Scan for the cell matching the given text and deliver its (x, y) coordinate at center. 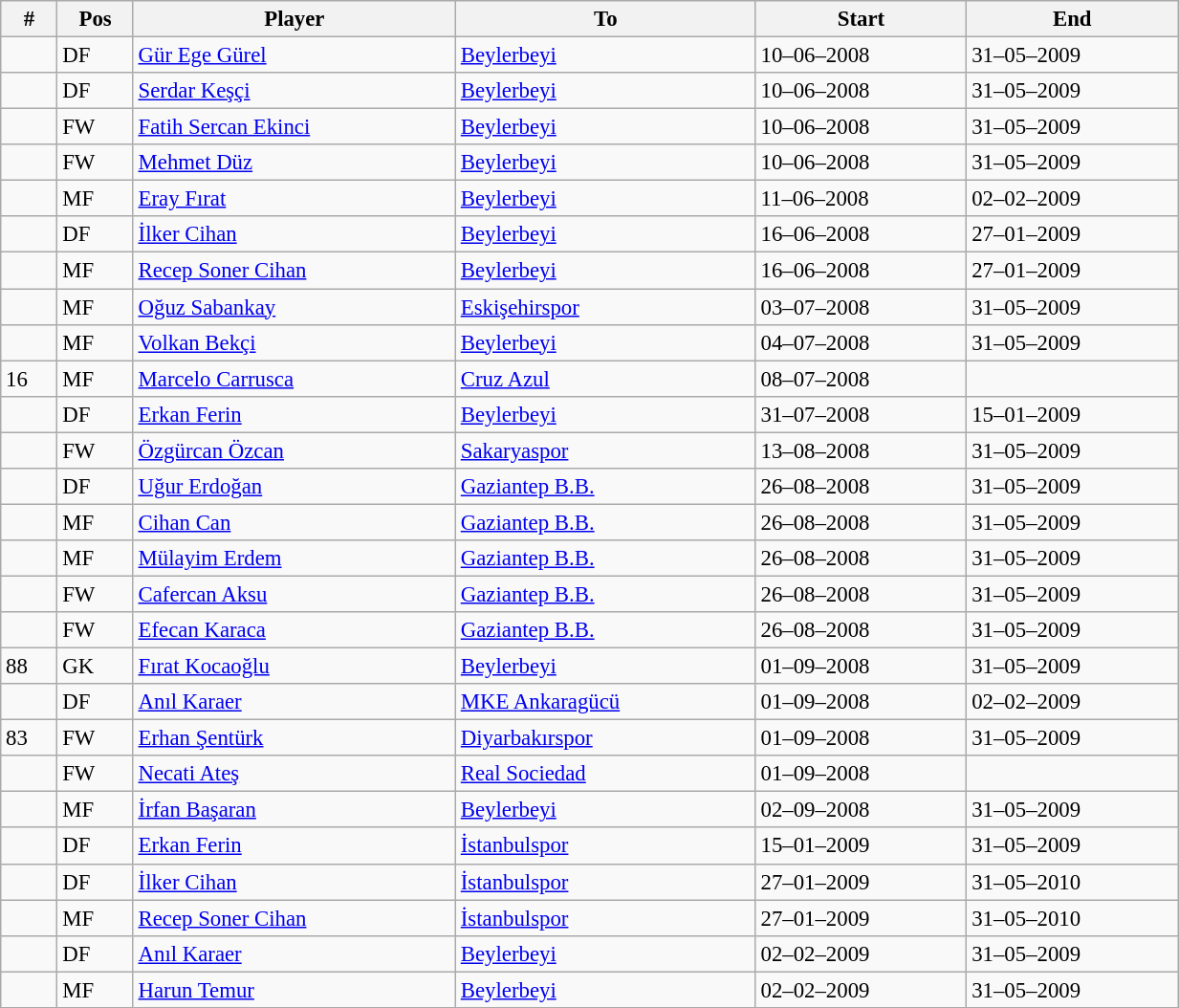
Özgürcan Özcan (295, 450)
Oğuz Sabankay (295, 307)
Marcelo Carrusca (295, 379)
31–07–2008 (861, 414)
88 (29, 667)
Diyarbakırspor (605, 738)
Mehmet Düz (295, 163)
GK (96, 667)
Efecan Karaca (295, 630)
08–07–2008 (861, 379)
Erhan Şentürk (295, 738)
Volkan Bekçi (295, 342)
03–07–2008 (861, 307)
Gür Ege Gürel (295, 55)
Necati Ateş (295, 774)
Pos (96, 19)
# (29, 19)
Eskişehirspor (605, 307)
Mülayim Erdem (295, 559)
Cihan Can (295, 522)
İrfan Başaran (295, 810)
02–09–2008 (861, 810)
83 (29, 738)
Fatih Sercan Ekinci (295, 127)
Cruz Azul (605, 379)
Harun Temur (295, 990)
MKE Ankaragücü (605, 702)
13–08–2008 (861, 450)
Uğur Erdoğan (295, 487)
Real Sociedad (605, 774)
To (605, 19)
16 (29, 379)
Eray Fırat (295, 199)
End (1073, 19)
Serdar Keşçi (295, 91)
04–07–2008 (861, 342)
Fırat Kocaoğlu (295, 667)
Cafercan Aksu (295, 594)
Start (861, 19)
Player (295, 19)
11–06–2008 (861, 199)
Sakaryaspor (605, 450)
